Locate the cell with the specified text and output its [x, y] center coordinate. 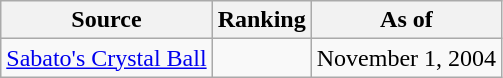
Sabato's Crystal Ball [106, 58]
Source [106, 20]
As of [406, 20]
November 1, 2004 [406, 58]
Ranking [262, 20]
